Return (x, y) of the center of cell containing provided text 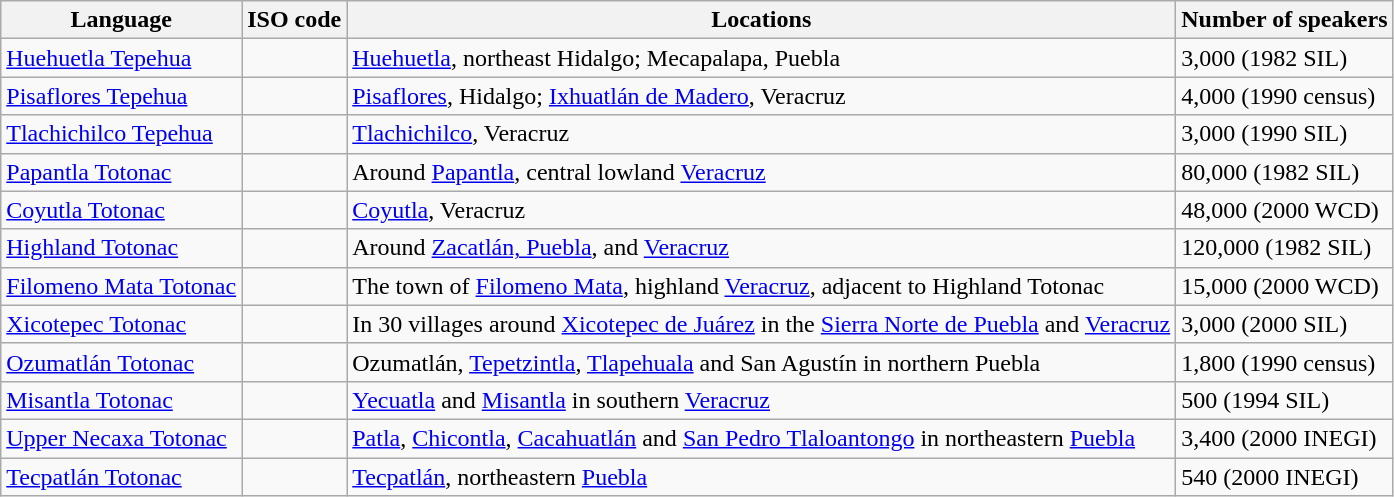
Huehuetla Tepehua (122, 58)
Tecpatlán Totonac (122, 477)
4,000 (1990 census) (1284, 96)
Filomeno Mata Totonac (122, 286)
Huehuetla, northeast Hidalgo; Mecapalapa, Puebla (762, 58)
3,400 (2000 INEGI) (1284, 438)
3,000 (1982 SIL) (1284, 58)
Upper Necaxa Totonac (122, 438)
Coyutla Totonac (122, 210)
Misantla Totonac (122, 400)
3,000 (2000 SIL) (1284, 324)
Xicotepec Totonac (122, 324)
80,000 (1982 SIL) (1284, 172)
Around Zacatlán, Puebla, and Veracruz (762, 248)
Coyutla, Veracruz (762, 210)
Locations (762, 20)
Number of speakers (1284, 20)
1,800 (1990 census) (1284, 362)
Tlachichilco Tepehua (122, 134)
Language (122, 20)
Pisaflores, Hidalgo; Ixhuatlán de Madero, Veracruz (762, 96)
Tlachichilco, Veracruz (762, 134)
Ozumatlán, Tepetzintla, Tlapehuala and San Agustín in northern Puebla (762, 362)
48,000 (2000 WCD) (1284, 210)
Yecuatla and Misantla in southern Veracruz (762, 400)
The town of Filomeno Mata, highland Veracruz, adjacent to Highland Totonac (762, 286)
Around Papantla, central lowland Veracruz (762, 172)
540 (2000 INEGI) (1284, 477)
120,000 (1982 SIL) (1284, 248)
15,000 (2000 WCD) (1284, 286)
Pisaflores Tepehua (122, 96)
Ozumatlán Totonac (122, 362)
Patla, Chicontla, Cacahuatlán and San Pedro Tlaloantongo in northeastern Puebla (762, 438)
ISO code (294, 20)
3,000 (1990 SIL) (1284, 134)
In 30 villages around Xicotepec de Juárez in the Sierra Norte de Puebla and Veracruz (762, 324)
Tecpatlán, northeastern Puebla (762, 477)
500 (1994 SIL) (1284, 400)
Highland Totonac (122, 248)
Papantla Totonac (122, 172)
